Return [X, Y] of the center of cell containing provided text 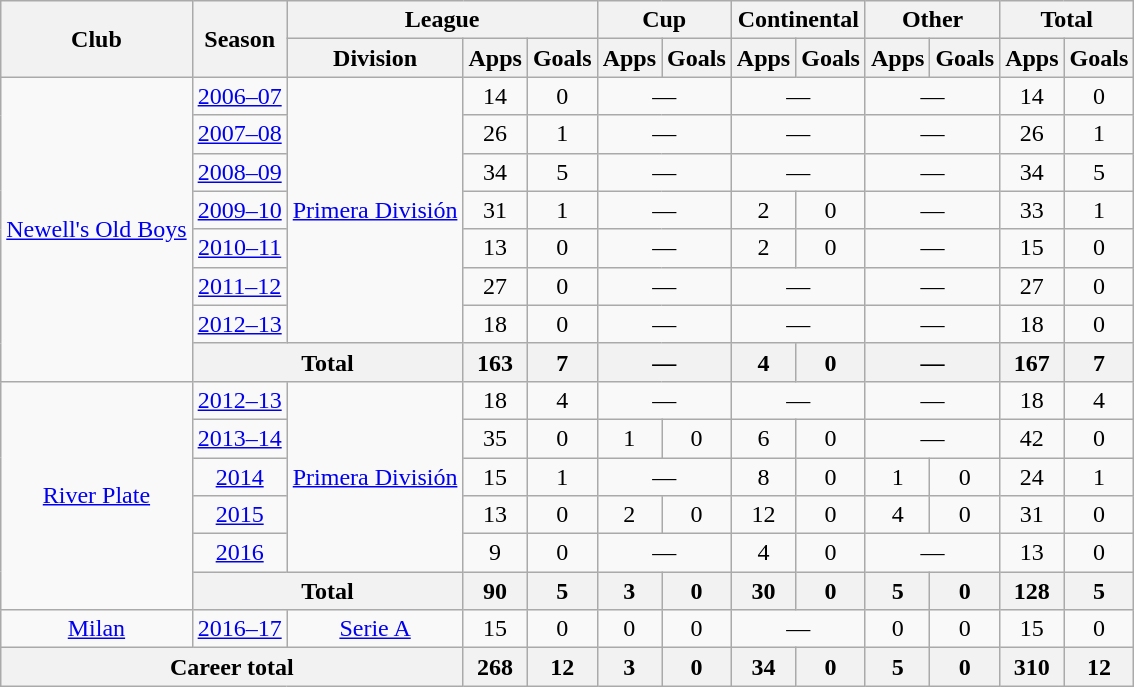
Cup [664, 20]
2011–12 [240, 286]
2015 [240, 515]
9 [495, 553]
30 [763, 591]
128 [1032, 591]
2007–08 [240, 134]
6 [763, 438]
Milan [96, 629]
33 [1032, 210]
2006–07 [240, 96]
2016 [240, 553]
24 [1032, 477]
Career total [232, 667]
Other [932, 20]
Newell's Old Boys [96, 229]
167 [1032, 362]
2009–10 [240, 210]
Serie A [375, 629]
River Plate [96, 495]
League [442, 20]
35 [495, 438]
Club [96, 39]
2013–14 [240, 438]
2016–17 [240, 629]
90 [495, 591]
163 [495, 362]
8 [763, 477]
Division [375, 58]
2010–11 [240, 248]
Season [240, 39]
Continental [798, 20]
268 [495, 667]
2008–09 [240, 172]
310 [1032, 667]
2014 [240, 477]
42 [1032, 438]
